Determine the [X, Y] coordinate at the center of the cell enclosing the given text.  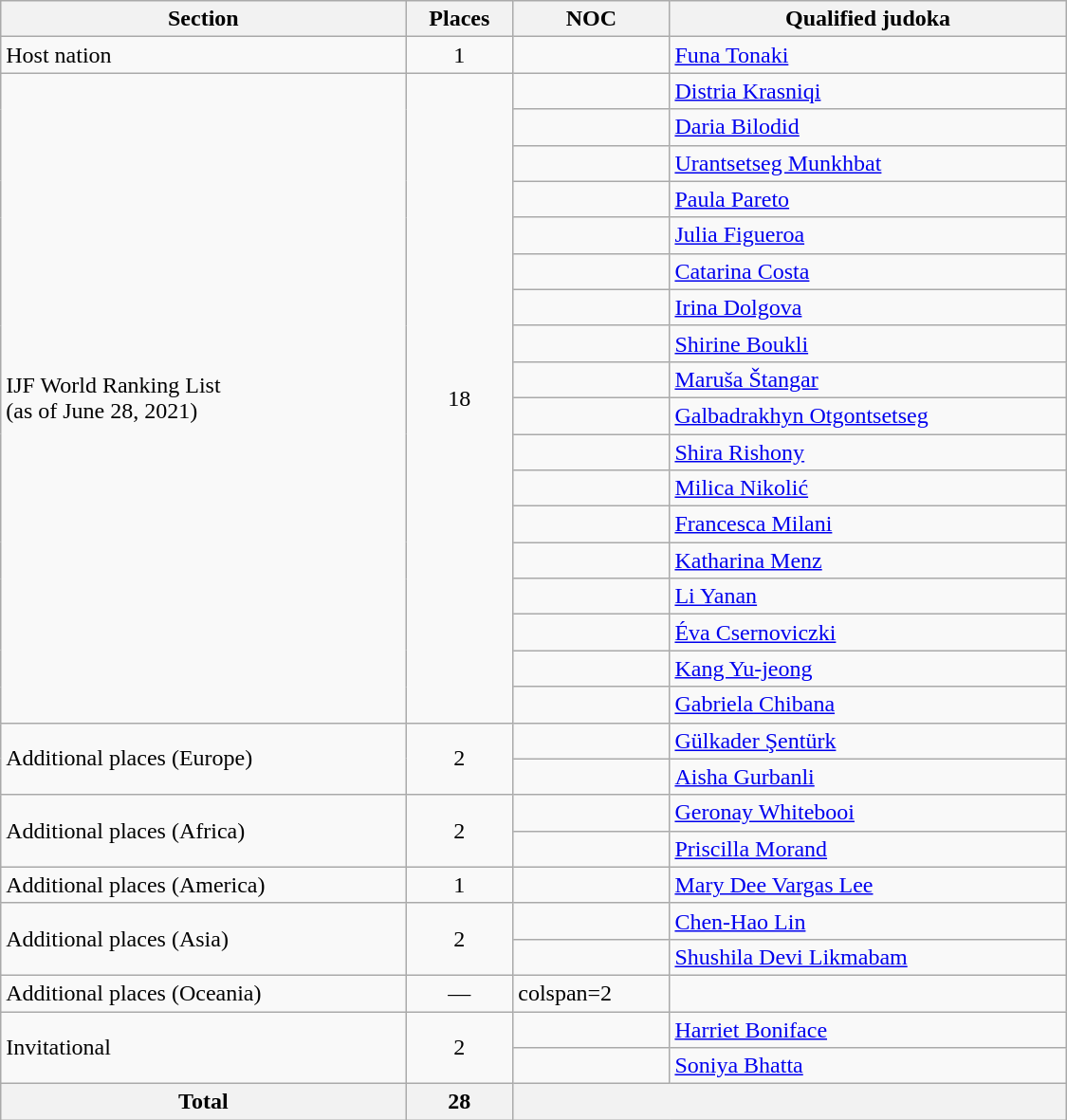
Galbadrakhyn Otgontsetseg [868, 415]
Invitational [203, 1047]
Chen-Hao Lin [868, 921]
Shirine Boukli [868, 343]
Daria Bilodid [868, 127]
Gülkader Şentürk [868, 741]
Kang Yu-jeong [868, 669]
Mary Dee Vargas Lee [868, 885]
Katharina Menz [868, 560]
Additional places (Oceania) [203, 993]
Francesca Milani [868, 524]
Irina Dolgova [868, 307]
28 [459, 1102]
Urantsetseg Munkhbat [868, 163]
Additional places (Asia) [203, 939]
Li Yanan [868, 597]
Harriet Boniface [868, 1029]
Éva Csernoviczki [868, 633]
Catarina Costa [868, 271]
Geronay Whitebooi [868, 813]
Priscilla Morand [868, 849]
Paula Pareto [868, 199]
Funa Tonaki [868, 55]
Places [459, 19]
Host nation [203, 55]
Milica Nikolić [868, 488]
Distria Krasniqi [868, 91]
— [459, 993]
NOC [592, 19]
Section [203, 19]
Shira Rishony [868, 452]
Qualified judoka [868, 19]
Soniya Bhatta [868, 1066]
Shushila Devi Likmabam [868, 957]
18 [459, 398]
colspan=2 [592, 993]
Aisha Gurbanli [868, 777]
Additional places (Europe) [203, 759]
Additional places (America) [203, 885]
Additional places (Africa) [203, 831]
Gabriela Chibana [868, 705]
Julia Figueroa [868, 235]
Total [203, 1102]
IJF World Ranking List(as of June 28, 2021) [203, 398]
Maruša Štangar [868, 379]
